Determine the [X, Y] coordinate at the center of the cell enclosing the given text.  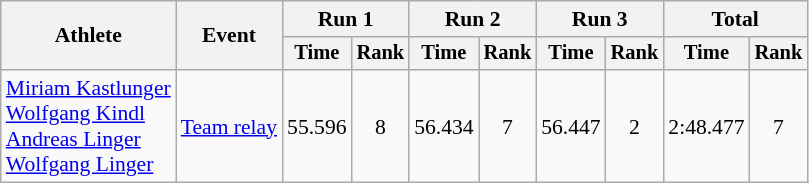
55.596 [316, 126]
Run 1 [346, 19]
56.447 [570, 126]
Run 2 [472, 19]
8 [381, 126]
Athlete [88, 36]
2:48.477 [706, 126]
Total [735, 19]
Run 3 [600, 19]
56.434 [444, 126]
Miriam KastlungerWolfgang KindlAndreas LingerWolfgang Linger [88, 126]
2 [635, 126]
Event [229, 36]
Team relay [229, 126]
